Identify which cell holds the provided text, then report its (X, Y) central coordinate. 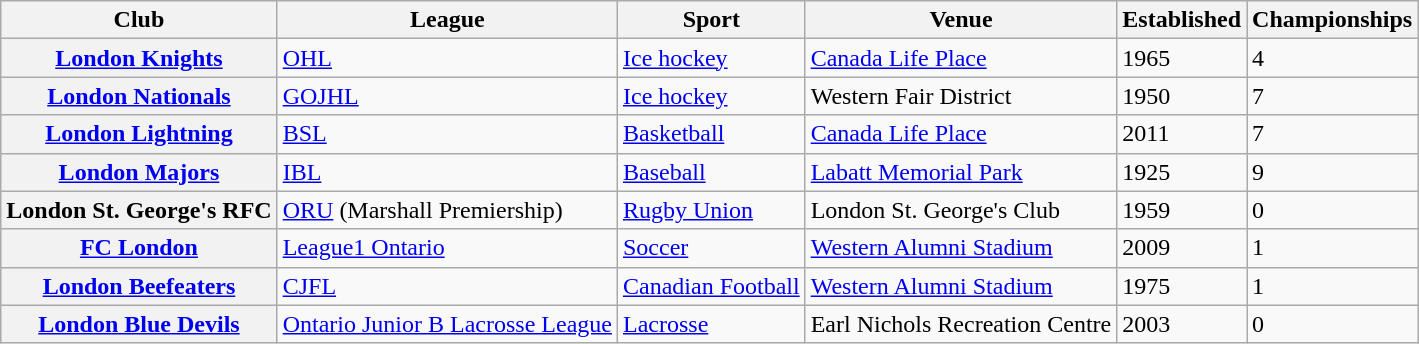
9 (1332, 172)
London Majors (139, 172)
Lacrosse (711, 324)
League1 Ontario (447, 248)
Canadian Football (711, 286)
ORU (Marshall Premiership) (447, 210)
Championships (1332, 20)
GOJHL (447, 96)
2003 (1182, 324)
London St. George's RFC (139, 210)
1975 (1182, 286)
2011 (1182, 134)
Ontario Junior B Lacrosse League (447, 324)
IBL (447, 172)
OHL (447, 58)
Western Fair District (961, 96)
London Knights (139, 58)
Soccer (711, 248)
1959 (1182, 210)
Earl Nichols Recreation Centre (961, 324)
BSL (447, 134)
4 (1332, 58)
London Blue Devils (139, 324)
Rugby Union (711, 210)
London Nationals (139, 96)
Labatt Memorial Park (961, 172)
FC London (139, 248)
CJFL (447, 286)
1925 (1182, 172)
Baseball (711, 172)
Club (139, 20)
London St. George's Club (961, 210)
Basketball (711, 134)
London Beefeaters (139, 286)
Venue (961, 20)
1965 (1182, 58)
2009 (1182, 248)
1950 (1182, 96)
London Lightning (139, 134)
Established (1182, 20)
Sport (711, 20)
League (447, 20)
